Find where the given text appears and provide that cell's center as (x, y) coordinate. 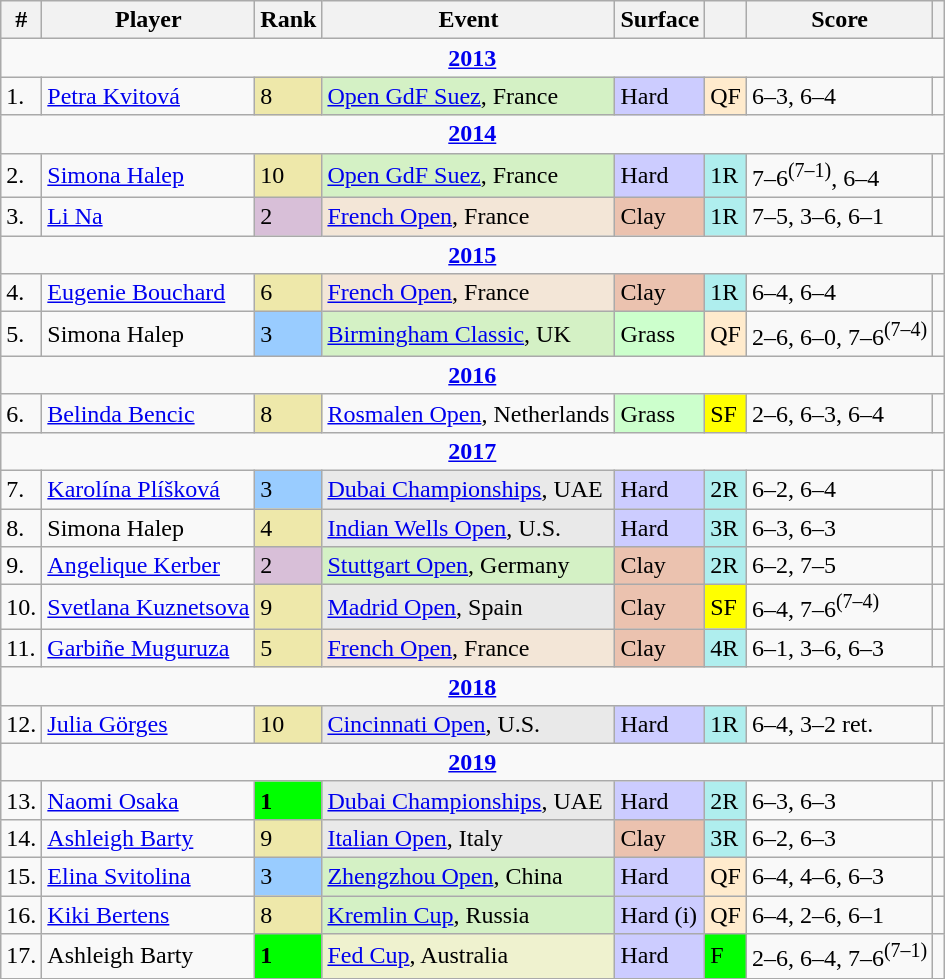
2013 (472, 58)
5. (22, 334)
6. (22, 413)
Petra Kvitová (148, 96)
Rosmalen Open, Netherlands (468, 413)
Li Na (148, 217)
Karolína Plíšková (148, 489)
Eugenie Bouchard (148, 293)
F (726, 956)
Score (839, 20)
Kiki Bertens (148, 915)
2019 (472, 762)
# (22, 20)
2. (22, 176)
6–4, 6–4 (839, 293)
2014 (472, 134)
6–2, 6–4 (839, 489)
7. (22, 489)
Surface (660, 20)
10. (22, 608)
Kremlin Cup, Russia (468, 915)
1. (22, 96)
Cincinnati Open, U.S. (468, 724)
Madrid Open, Spain (468, 608)
17. (22, 956)
13. (22, 800)
Julia Görges (148, 724)
7–6(7–1), 6–4 (839, 176)
8. (22, 528)
7–5, 3–6, 6–1 (839, 217)
11. (22, 648)
Fed Cup, Australia (468, 956)
6–2, 7–5 (839, 566)
Event (468, 20)
2–6, 6–4, 7–6(7–1) (839, 956)
4. (22, 293)
Indian Wells Open, U.S. (468, 528)
Zhengzhou Open, China (468, 877)
6–1, 3–6, 6–3 (839, 648)
Angelique Kerber (148, 566)
6–2, 6–3 (839, 839)
6 (288, 293)
2–6, 6–3, 6–4 (839, 413)
15. (22, 877)
4R (726, 648)
4 (288, 528)
Italian Open, Italy (468, 839)
Hard (i) (660, 915)
2018 (472, 686)
3. (22, 217)
12. (22, 724)
Elina Svitolina (148, 877)
6–4, 4–6, 6–3 (839, 877)
Player (148, 20)
14. (22, 839)
Rank (288, 20)
6–4, 2–6, 6–1 (839, 915)
5 (288, 648)
Garbiñe Muguruza (148, 648)
6–4, 3–2 ret. (839, 724)
2015 (472, 255)
Svetlana Kuznetsova (148, 608)
2–6, 6–0, 7–6(7–4) (839, 334)
9. (22, 566)
Stuttgart Open, Germany (468, 566)
Birmingham Classic, UK (468, 334)
6–4, 7–6(7–4) (839, 608)
16. (22, 915)
6–3, 6–4 (839, 96)
Naomi Osaka (148, 800)
2016 (472, 375)
Belinda Bencic (148, 413)
2017 (472, 451)
